Detect which cell encompasses the target text, then output its [x, y] center coordinate. 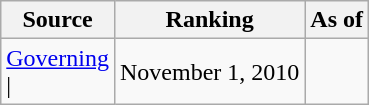
Ranking [209, 20]
As of [337, 20]
Source [58, 20]
November 1, 2010 [209, 72]
Governing| [58, 72]
